For the text-containing cell, return its midpoint in (x, y) coordinate format. 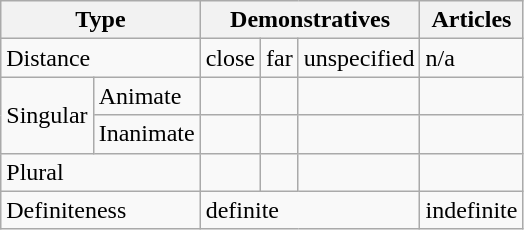
close (230, 58)
Type (100, 20)
Plural (100, 172)
far (280, 58)
Distance (100, 58)
indefinite (472, 210)
Inanimate (146, 134)
Definiteness (100, 210)
unspecified (359, 58)
Demonstratives (310, 20)
definite (310, 210)
Articles (472, 20)
Animate (146, 96)
n/a (472, 58)
Singular (47, 115)
